Pinpoint the cell where the given text exists, returning its (X, Y) midpoint coordinate. 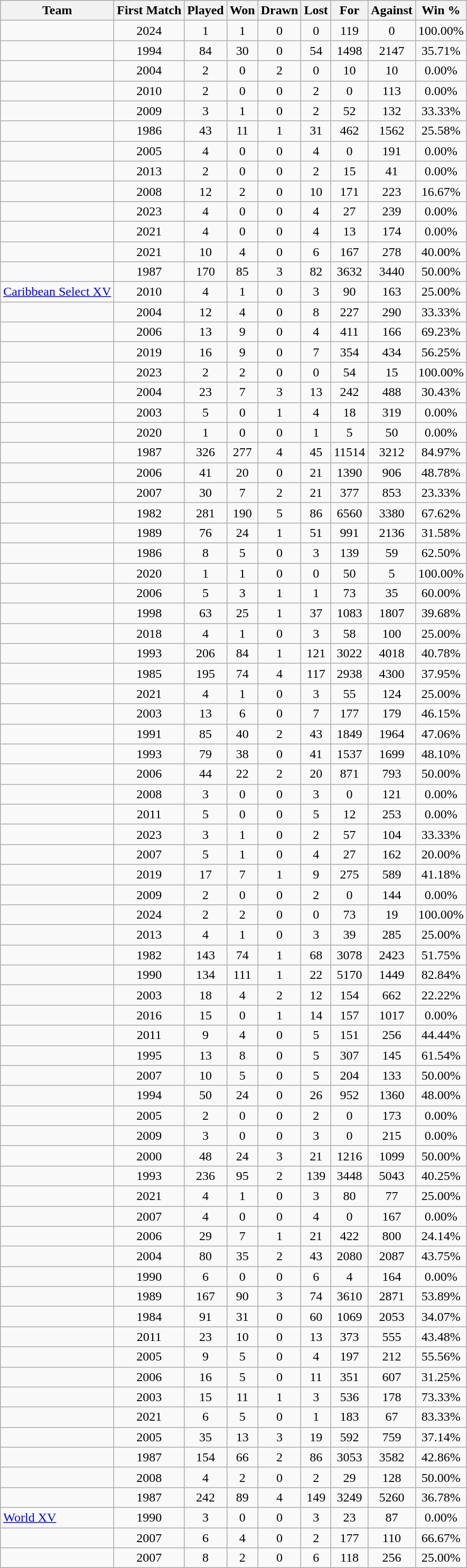
195 (206, 674)
163 (392, 292)
1449 (392, 975)
1099 (392, 1156)
462 (349, 131)
285 (392, 935)
536 (349, 1397)
1360 (392, 1095)
23.33% (441, 493)
51 (316, 533)
373 (349, 1337)
24.14% (441, 1236)
906 (392, 473)
239 (392, 211)
104 (392, 834)
57 (349, 834)
173 (392, 1116)
132 (392, 111)
178 (392, 1397)
42.86% (441, 1457)
1083 (349, 613)
2018 (149, 634)
488 (392, 392)
61.54% (441, 1055)
422 (349, 1236)
190 (242, 513)
58 (349, 634)
351 (349, 1377)
67 (392, 1417)
79 (206, 754)
100 (392, 634)
215 (392, 1136)
82 (316, 272)
First Match (149, 11)
1998 (149, 613)
3078 (349, 955)
25 (242, 613)
Played (206, 11)
3610 (349, 1297)
38 (242, 754)
83.33% (441, 1417)
183 (349, 1417)
3249 (349, 1497)
434 (392, 352)
151 (349, 1035)
55 (349, 694)
For (349, 11)
Caribbean Select XV (57, 292)
290 (392, 312)
43.75% (441, 1257)
6560 (349, 513)
1995 (149, 1055)
2016 (149, 1015)
2080 (349, 1257)
1699 (392, 754)
45 (316, 452)
278 (392, 252)
197 (349, 1357)
55.56% (441, 1357)
164 (392, 1277)
40.00% (441, 252)
59 (392, 553)
2053 (392, 1317)
56.25% (441, 352)
77 (392, 1196)
47.06% (441, 734)
37 (316, 613)
3582 (392, 1457)
118 (349, 1558)
3053 (349, 1457)
991 (349, 533)
87 (392, 1517)
759 (392, 1437)
589 (392, 874)
1537 (349, 754)
Lost (316, 11)
3022 (349, 654)
1017 (392, 1015)
157 (349, 1015)
53.89% (441, 1297)
1991 (149, 734)
110 (392, 1538)
2938 (349, 674)
124 (392, 694)
46.15% (441, 714)
22.22% (441, 995)
111 (242, 975)
277 (242, 452)
Win % (441, 11)
1216 (349, 1156)
76 (206, 533)
3212 (392, 452)
119 (349, 31)
952 (349, 1095)
191 (392, 151)
275 (349, 874)
1562 (392, 131)
82.84% (441, 975)
89 (242, 1497)
48 (206, 1156)
16.67% (441, 191)
143 (206, 955)
1390 (349, 473)
555 (392, 1337)
179 (392, 714)
326 (206, 452)
Against (392, 11)
67.62% (441, 513)
26 (316, 1095)
1964 (392, 734)
3632 (349, 272)
307 (349, 1055)
52 (349, 111)
162 (392, 854)
41.18% (441, 874)
592 (349, 1437)
39 (349, 935)
113 (392, 91)
48.10% (441, 754)
68 (316, 955)
91 (206, 1317)
128 (392, 1477)
Won (242, 11)
1984 (149, 1317)
3448 (349, 1176)
25.58% (441, 131)
1498 (349, 51)
4300 (392, 674)
2147 (392, 51)
World XV (57, 1517)
31.25% (441, 1377)
871 (349, 774)
36.78% (441, 1497)
793 (392, 774)
2423 (392, 955)
206 (206, 654)
319 (392, 412)
134 (206, 975)
48.78% (441, 473)
44 (206, 774)
44.44% (441, 1035)
800 (392, 1236)
34.07% (441, 1317)
1069 (349, 1317)
171 (349, 191)
2871 (392, 1297)
95 (242, 1176)
51.75% (441, 955)
Team (57, 11)
281 (206, 513)
40.25% (441, 1176)
133 (392, 1075)
212 (392, 1357)
11514 (349, 452)
1849 (349, 734)
40 (242, 734)
31.58% (441, 533)
30.43% (441, 392)
607 (392, 1377)
37.14% (441, 1437)
39.68% (441, 613)
2136 (392, 533)
5260 (392, 1497)
377 (349, 493)
2000 (149, 1156)
166 (392, 332)
60.00% (441, 593)
1807 (392, 613)
17 (206, 874)
3380 (392, 513)
37.95% (441, 674)
853 (392, 493)
73.33% (441, 1397)
223 (392, 191)
14 (316, 1015)
Drawn (279, 11)
662 (392, 995)
354 (349, 352)
84.97% (441, 452)
43.48% (441, 1337)
40.78% (441, 654)
69.23% (441, 332)
66.67% (441, 1538)
5043 (392, 1176)
204 (349, 1075)
145 (392, 1055)
236 (206, 1176)
3440 (392, 272)
35.71% (441, 51)
1985 (149, 674)
170 (206, 272)
2087 (392, 1257)
253 (392, 814)
5170 (349, 975)
48.00% (441, 1095)
63 (206, 613)
4018 (392, 654)
117 (316, 674)
174 (392, 231)
66 (242, 1457)
227 (349, 312)
60 (316, 1317)
144 (392, 895)
20.00% (441, 854)
62.50% (441, 553)
411 (349, 332)
149 (316, 1497)
